Return the [X, Y] coordinate for the center point of the cell that contains the specified text.  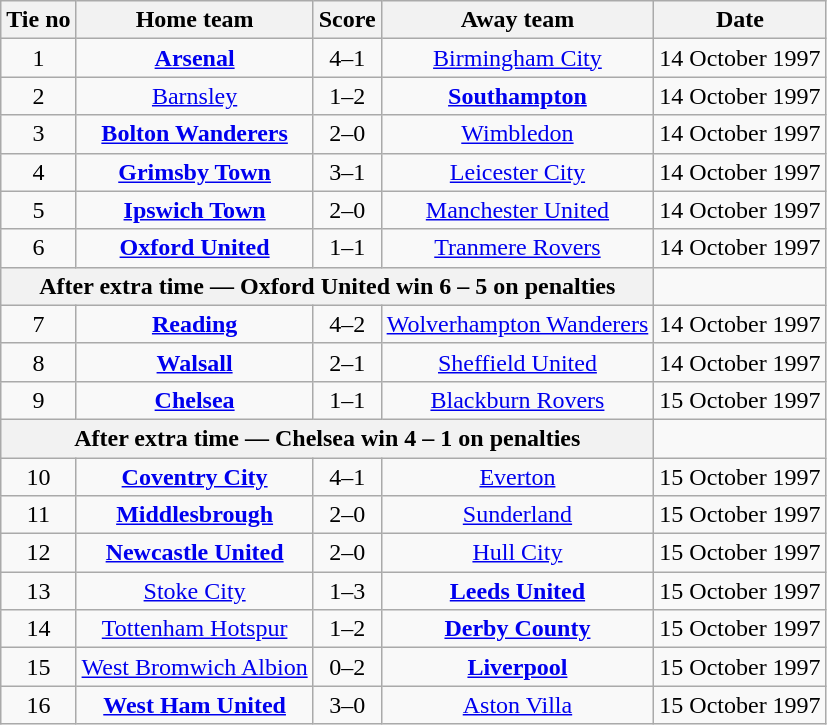
Tranmere Rovers [518, 248]
16 [38, 705]
14 [38, 629]
Sunderland [518, 515]
Coventry City [194, 477]
Aston Villa [518, 705]
After extra time — Oxford United win 6 – 5 on penalties [328, 286]
Wimbledon [518, 134]
Manchester United [518, 210]
West Bromwich Albion [194, 667]
Newcastle United [194, 553]
Walsall [194, 362]
Leeds United [518, 591]
Home team [194, 20]
Birmingham City [518, 58]
3 [38, 134]
Barnsley [194, 96]
Bolton Wanderers [194, 134]
Tottenham Hotspur [194, 629]
Chelsea [194, 400]
4–2 [347, 324]
7 [38, 324]
1–3 [347, 591]
8 [38, 362]
6 [38, 248]
Stoke City [194, 591]
2–1 [347, 362]
1 [38, 58]
Hull City [518, 553]
Reading [194, 324]
Away team [518, 20]
2 [38, 96]
12 [38, 553]
13 [38, 591]
Grimsby Town [194, 172]
Everton [518, 477]
5 [38, 210]
3–1 [347, 172]
4 [38, 172]
11 [38, 515]
Leicester City [518, 172]
3–0 [347, 705]
Southampton [518, 96]
15 [38, 667]
Sheffield United [518, 362]
0–2 [347, 667]
Date [740, 20]
Liverpool [518, 667]
Arsenal [194, 58]
Wolverhampton Wanderers [518, 324]
Tie no [38, 20]
Derby County [518, 629]
Ipswich Town [194, 210]
9 [38, 400]
Oxford United [194, 248]
Middlesbrough [194, 515]
West Ham United [194, 705]
Blackburn Rovers [518, 400]
10 [38, 477]
After extra time — Chelsea win 4 – 1 on penalties [328, 438]
Score [347, 20]
